From the cell containing the given text, extract its center point as (x, y) coordinate. 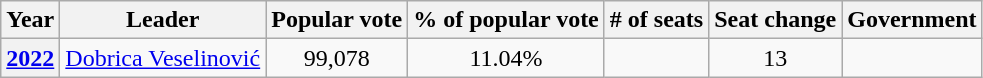
Seat change (776, 20)
% of popular vote (506, 20)
Government (912, 20)
Popular vote (337, 20)
13 (776, 58)
11.04% (506, 58)
Dobrica Veselinović (163, 58)
2022 (30, 58)
Leader (163, 20)
# of seats (656, 20)
Year (30, 20)
99,078 (337, 58)
